Extract the (X, Y) coordinate from the center of the cell holding the provided text.  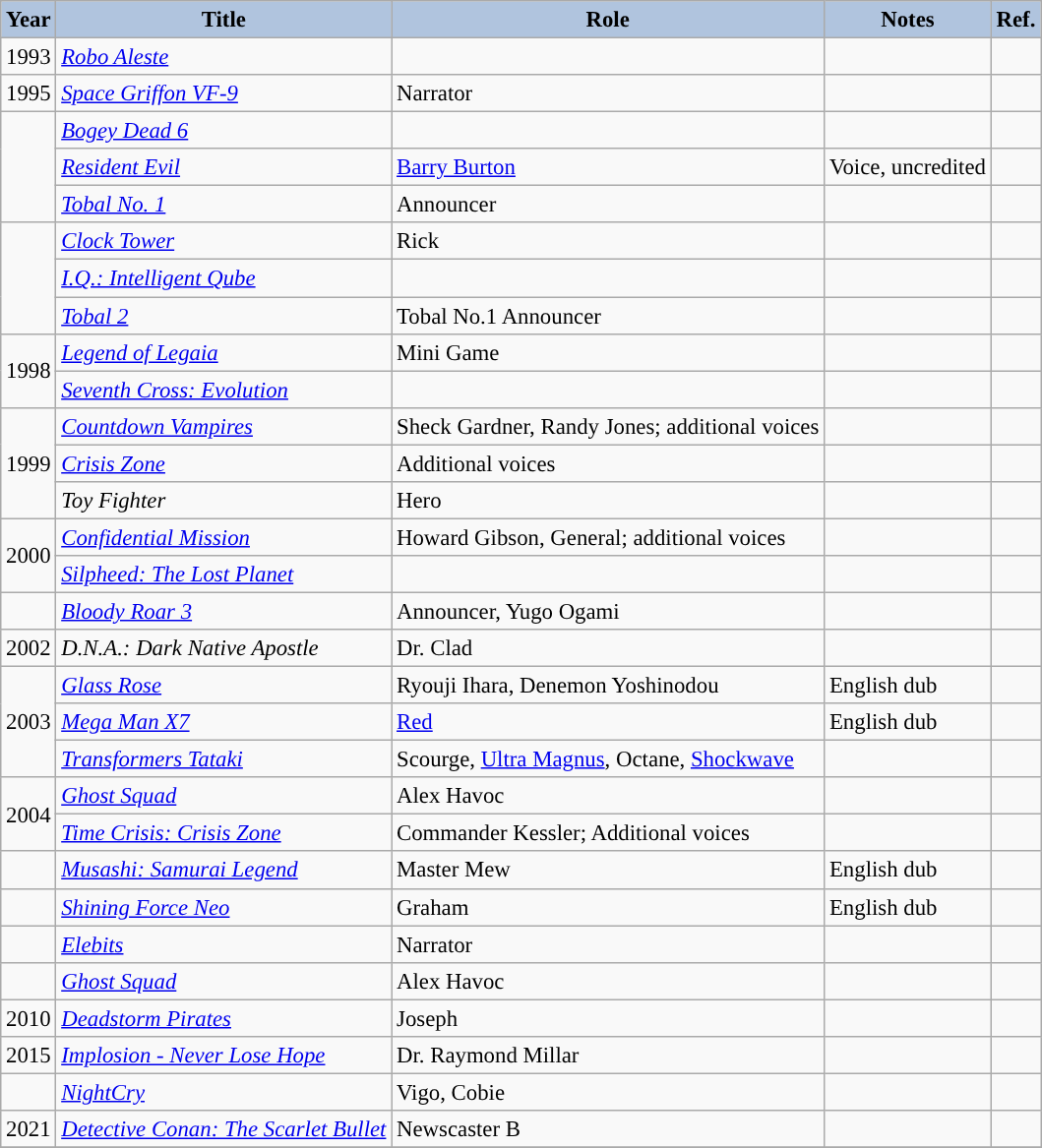
Joseph (608, 1018)
Space Griffon VF-9 (224, 93)
Graham (608, 907)
1995 (29, 93)
Crisis Zone (224, 463)
Role (608, 20)
Notes (908, 20)
2002 (29, 648)
Vigo, Cobie (608, 1092)
Scourge, Ultra Magnus, Octane, Shockwave (608, 759)
Countdown Vampires (224, 426)
Rick (608, 241)
Deadstorm Pirates (224, 1018)
Newscaster B (608, 1129)
Time Crisis: Crisis Zone (224, 833)
Announcer, Yugo Ogami (608, 611)
Howard Gibson, General; additional voices (608, 537)
2003 (29, 722)
Mini Game (608, 352)
NightCry (224, 1092)
Transformers Tataki (224, 759)
Toy Fighter (224, 501)
Tobal No. 1 (224, 205)
2000 (29, 555)
2015 (29, 1056)
Shining Force Neo (224, 907)
Commander Kessler; Additional voices (608, 833)
Dr. Raymond Millar (608, 1056)
D.N.A.: Dark Native Apostle (224, 648)
2004 (29, 815)
Clock Tower (224, 241)
Barry Burton (608, 167)
2010 (29, 1018)
Ref. (1015, 20)
Mega Man X7 (224, 722)
Master Mew (608, 871)
Confidential Mission (224, 537)
Sheck Gardner, Randy Jones; additional voices (608, 426)
Dr. Clad (608, 648)
Robo Aleste (224, 57)
Bloody Roar 3 (224, 611)
Year (29, 20)
Resident Evil (224, 167)
1998 (29, 370)
1993 (29, 57)
Tobal No.1 Announcer (608, 316)
Bogey Dead 6 (224, 131)
Title (224, 20)
1999 (29, 462)
Legend of Legaia (224, 352)
Hero (608, 501)
Implosion - Never Lose Hope (224, 1056)
Announcer (608, 205)
Detective Conan: The Scarlet Bullet (224, 1129)
Tobal 2 (224, 316)
Musashi: Samurai Legend (224, 871)
Silpheed: The Lost Planet (224, 574)
Red (608, 722)
Ryouji Ihara, Denemon Yoshinodou (608, 686)
Glass Rose (224, 686)
Voice, uncredited (908, 167)
Additional voices (608, 463)
Seventh Cross: Evolution (224, 390)
Elebits (224, 944)
I.Q.: Intelligent Qube (224, 278)
2021 (29, 1129)
